Pinpoint the cell where the given text exists, returning its (X, Y) midpoint coordinate. 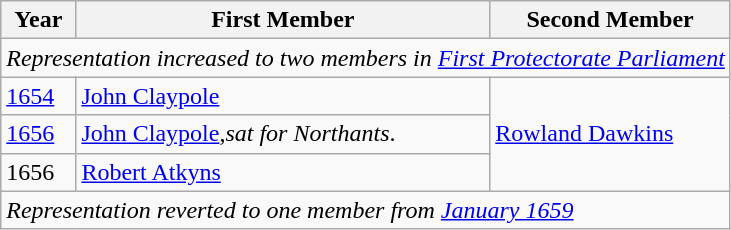
Rowland Dawkins (610, 134)
John Claypole (283, 96)
First Member (283, 20)
Representation reverted to one member from January 1659 (366, 210)
John Claypole,sat for Northants. (283, 134)
Year (38, 20)
Second Member (610, 20)
Representation increased to two members in First Protectorate Parliament (366, 58)
1654 (38, 96)
Robert Atkyns (283, 172)
